Scan for the cell matching the given text and deliver its (X, Y) coordinate at center. 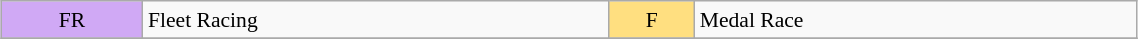
F (652, 20)
FR (72, 20)
Medal Race (916, 20)
Fleet Racing (376, 20)
